Extract the [X, Y] coordinate from the center of the cell holding the provided text.  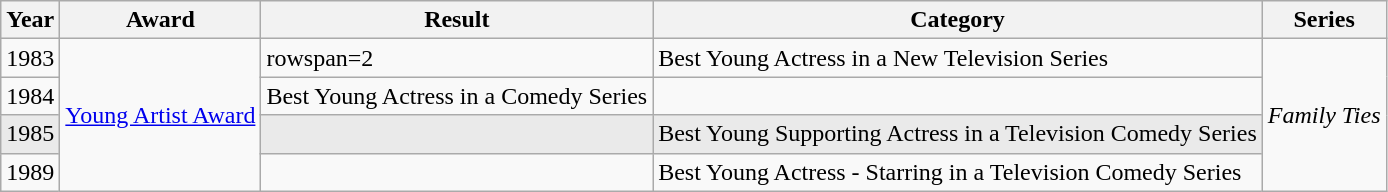
rowspan=2 [457, 58]
Family Ties [1324, 115]
1983 [30, 58]
1989 [30, 172]
Young Artist Award [160, 115]
Best Young Actress - Starring in a Television Comedy Series [958, 172]
1984 [30, 96]
Best Young Actress in a Comedy Series [457, 96]
Result [457, 20]
Series [1324, 20]
Best Young Actress in a New Television Series [958, 58]
Award [160, 20]
Best Young Supporting Actress in a Television Comedy Series [958, 134]
1985 [30, 134]
Category [958, 20]
Year [30, 20]
